Detect which cell encompasses the target text, then output its [x, y] center coordinate. 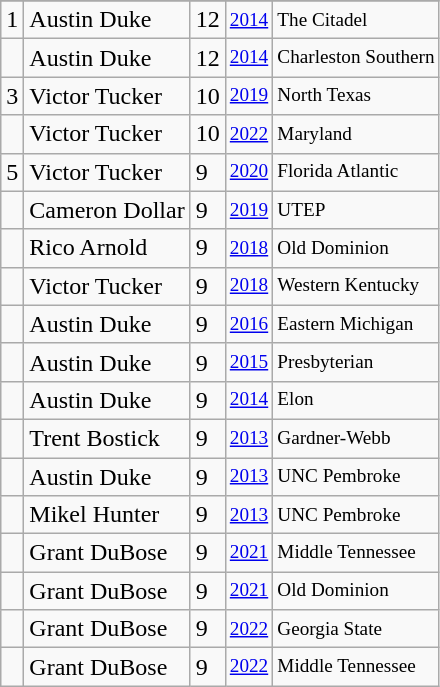
Georgia State [356, 629]
Maryland [356, 134]
North Texas [356, 96]
Eastern Michigan [356, 324]
Florida Atlantic [356, 172]
3 [12, 96]
Western Kentucky [356, 286]
2015 [249, 362]
5 [12, 172]
Elon [356, 400]
Gardner-Webb [356, 438]
UTEP [356, 210]
Rico Arnold [107, 248]
Mikel Hunter [107, 515]
1 [12, 20]
The Citadel [356, 20]
Charleston Southern [356, 58]
Cameron Dollar [107, 210]
2020 [249, 172]
2016 [249, 324]
Presbyterian [356, 362]
Trent Bostick [107, 438]
